From the cell containing the given text, extract its center point as (X, Y) coordinate. 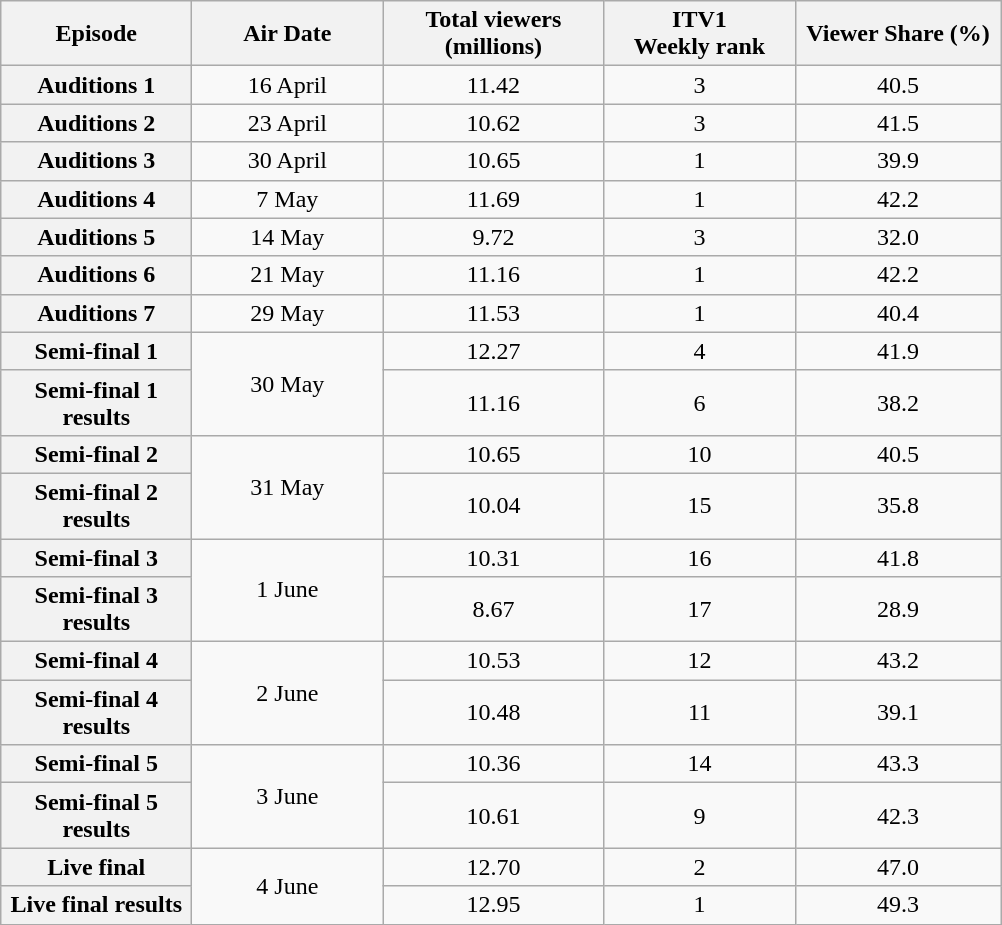
40.4 (898, 313)
11.53 (494, 313)
12.27 (494, 351)
17 (700, 610)
16 (700, 557)
4 June (288, 886)
4 (700, 351)
43.2 (898, 661)
Semi-final 4 results (96, 712)
29 May (288, 313)
2 (700, 867)
39.9 (898, 161)
12 (700, 661)
38.2 (898, 402)
14 (700, 764)
9 (700, 816)
Live final results (96, 905)
8.67 (494, 610)
Auditions 7 (96, 313)
Viewer Share (%) (898, 34)
23 April (288, 123)
7 May (288, 199)
10.62 (494, 123)
41.8 (898, 557)
10.53 (494, 661)
10.61 (494, 816)
Air Date (288, 34)
43.3 (898, 764)
10.31 (494, 557)
49.3 (898, 905)
39.1 (898, 712)
15 (700, 506)
9.72 (494, 237)
3 June (288, 796)
10.04 (494, 506)
21 May (288, 275)
Semi-final 3 results (96, 610)
16 April (288, 85)
Episode (96, 34)
Semi-final 2 results (96, 506)
Semi-final 4 (96, 661)
Live final (96, 867)
ITV1Weekly rank (700, 34)
41.5 (898, 123)
14 May (288, 237)
10.48 (494, 712)
Auditions 5 (96, 237)
32.0 (898, 237)
Semi-final 3 (96, 557)
35.8 (898, 506)
Semi-final 5 (96, 764)
Total viewers(millions) (494, 34)
Auditions 3 (96, 161)
11 (700, 712)
11.42 (494, 85)
12.95 (494, 905)
Auditions 4 (96, 199)
30 April (288, 161)
10 (700, 454)
31 May (288, 486)
6 (700, 402)
Semi-final 1 (96, 351)
Auditions 2 (96, 123)
Semi-final 2 (96, 454)
Semi-final 1 results (96, 402)
1 June (288, 590)
41.9 (898, 351)
11.69 (494, 199)
28.9 (898, 610)
47.0 (898, 867)
12.70 (494, 867)
2 June (288, 694)
Auditions 6 (96, 275)
30 May (288, 384)
10.36 (494, 764)
42.3 (898, 816)
Semi-final 5 results (96, 816)
Auditions 1 (96, 85)
